Provide the (X, Y) coordinate of the cell's center where the given text is located.  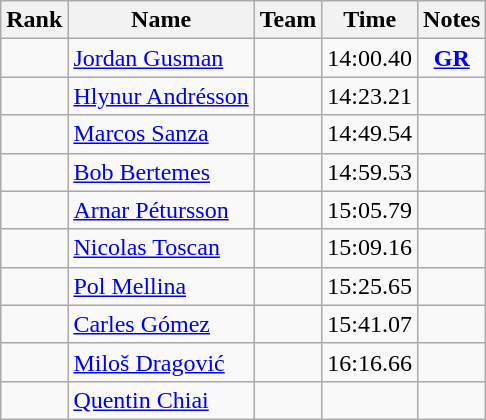
14:23.21 (370, 96)
Quentin Chiai (161, 400)
Name (161, 20)
16:16.66 (370, 362)
15:09.16 (370, 248)
14:00.40 (370, 58)
Bob Bertemes (161, 172)
Pol Mellina (161, 286)
Miloš Dragović (161, 362)
GR (452, 58)
15:05.79 (370, 210)
14:59.53 (370, 172)
15:41.07 (370, 324)
Marcos Sanza (161, 134)
Hlynur Andrésson (161, 96)
Notes (452, 20)
14:49.54 (370, 134)
Nicolas Toscan (161, 248)
Rank (34, 20)
15:25.65 (370, 286)
Jordan Gusman (161, 58)
Time (370, 20)
Arnar Pétursson (161, 210)
Team (288, 20)
Carles Gómez (161, 324)
